Return the (x, y) coordinate for the center point of the cell that contains the specified text.  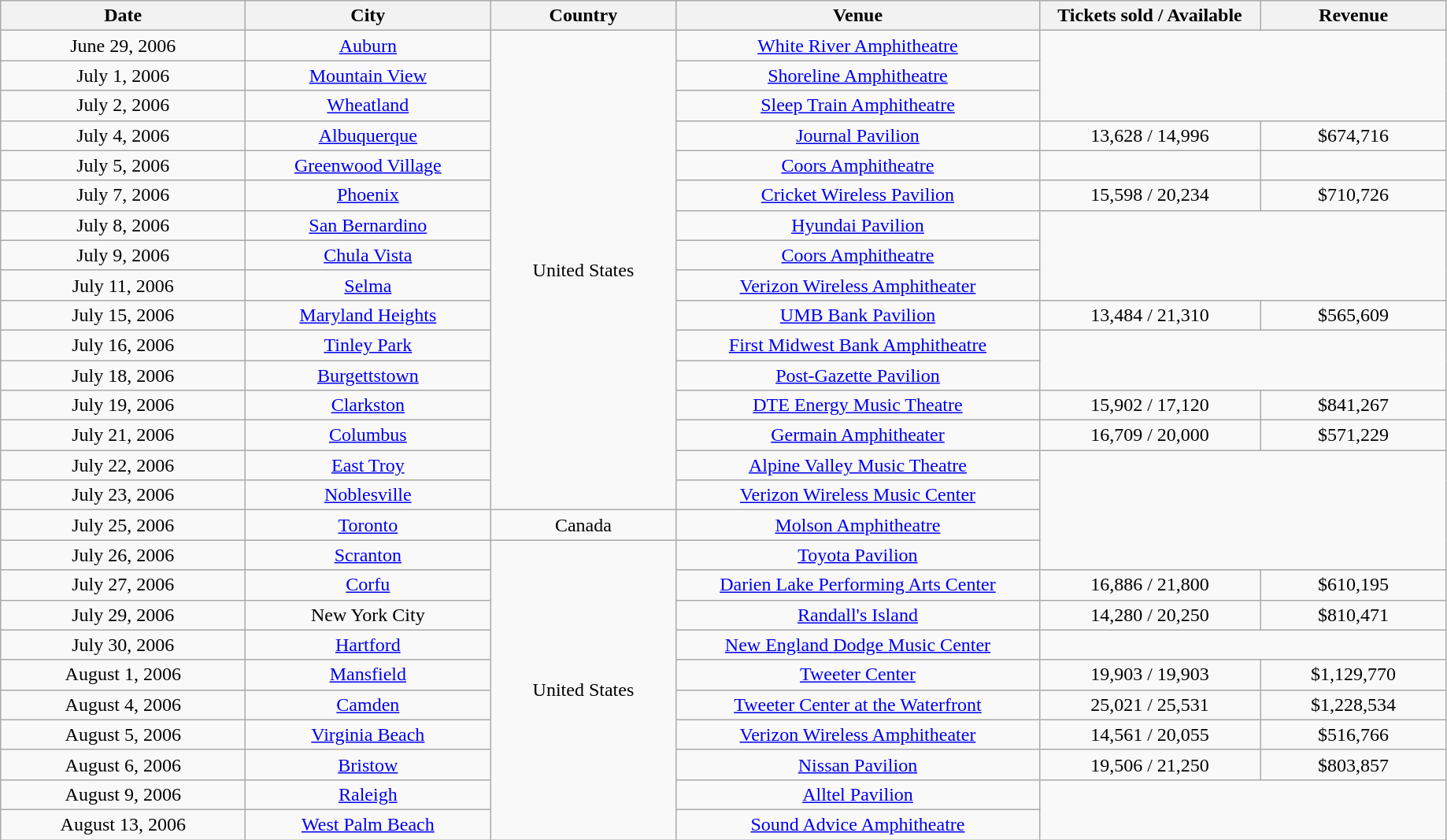
August 6, 2006 (123, 764)
Tweeter Center at the Waterfront (858, 705)
Alpine Valley Music Theatre (858, 465)
Germain Amphitheater (858, 435)
Chula Vista (368, 255)
August 1, 2006 (123, 675)
Scranton (368, 555)
Auburn (368, 46)
15,598 / 20,234 (1149, 195)
July 4, 2006 (123, 135)
July 18, 2006 (123, 376)
July 11, 2006 (123, 285)
16,709 / 20,000 (1149, 435)
Darien Lake Performing Arts Center (858, 585)
July 16, 2006 (123, 345)
Greenwood Village (368, 165)
July 19, 2006 (123, 405)
Nissan Pavilion (858, 764)
June 29, 2006 (123, 46)
July 7, 2006 (123, 195)
$571,229 (1353, 435)
19,903 / 19,903 (1149, 675)
July 8, 2006 (123, 225)
July 5, 2006 (123, 165)
Alltel Pavilion (858, 794)
Verizon Wireless Music Center (858, 495)
$516,766 (1353, 735)
Maryland Heights (368, 315)
Selma (368, 285)
July 21, 2006 (123, 435)
$1,129,770 (1353, 675)
Tweeter Center (858, 675)
Hyundai Pavilion (858, 225)
Noblesville (368, 495)
City (368, 16)
16,886 / 21,800 (1149, 585)
Venue (858, 16)
July 1, 2006 (123, 76)
Toronto (368, 525)
Wheatland (368, 105)
July 29, 2006 (123, 615)
July 2, 2006 (123, 105)
New York City (368, 615)
Sleep Train Amphitheatre (858, 105)
July 9, 2006 (123, 255)
$803,857 (1353, 764)
August 9, 2006 (123, 794)
14,561 / 20,055 (1149, 735)
Albuquerque (368, 135)
15,902 / 17,120 (1149, 405)
25,021 / 25,531 (1149, 705)
19,506 / 21,250 (1149, 764)
San Bernardino (368, 225)
Hartford (368, 645)
July 27, 2006 (123, 585)
$565,609 (1353, 315)
DTE Energy Music Theatre (858, 405)
Randall's Island (858, 615)
White River Amphitheatre (858, 46)
Columbus (368, 435)
14,280 / 20,250 (1149, 615)
Clarkston (368, 405)
August 4, 2006 (123, 705)
Journal Pavilion (858, 135)
Sound Advice Amphitheatre (858, 824)
Post-Gazette Pavilion (858, 376)
UMB Bank Pavilion (858, 315)
Camden (368, 705)
Molson Amphitheatre (858, 525)
13,628 / 14,996 (1149, 135)
Bristow (368, 764)
East Troy (368, 465)
First Midwest Bank Amphitheatre (858, 345)
$674,716 (1353, 135)
Raleigh (368, 794)
$1,228,534 (1353, 705)
Date (123, 16)
July 25, 2006 (123, 525)
Shoreline Amphitheatre (858, 76)
July 15, 2006 (123, 315)
July 23, 2006 (123, 495)
West Palm Beach (368, 824)
$810,471 (1353, 615)
Cricket Wireless Pavilion (858, 195)
$610,195 (1353, 585)
13,484 / 21,310 (1149, 315)
Phoenix (368, 195)
July 26, 2006 (123, 555)
Tickets sold / Available (1149, 16)
August 13, 2006 (123, 824)
Country (583, 16)
Revenue (1353, 16)
Mansfield (368, 675)
Burgettstown (368, 376)
July 30, 2006 (123, 645)
July 22, 2006 (123, 465)
Mountain View (368, 76)
Virginia Beach (368, 735)
New England Dodge Music Center (858, 645)
Toyota Pavilion (858, 555)
Corfu (368, 585)
Canada (583, 525)
Tinley Park (368, 345)
$710,726 (1353, 195)
August 5, 2006 (123, 735)
$841,267 (1353, 405)
